Return the (X, Y) coordinate for the center point of the cell that contains the specified text.  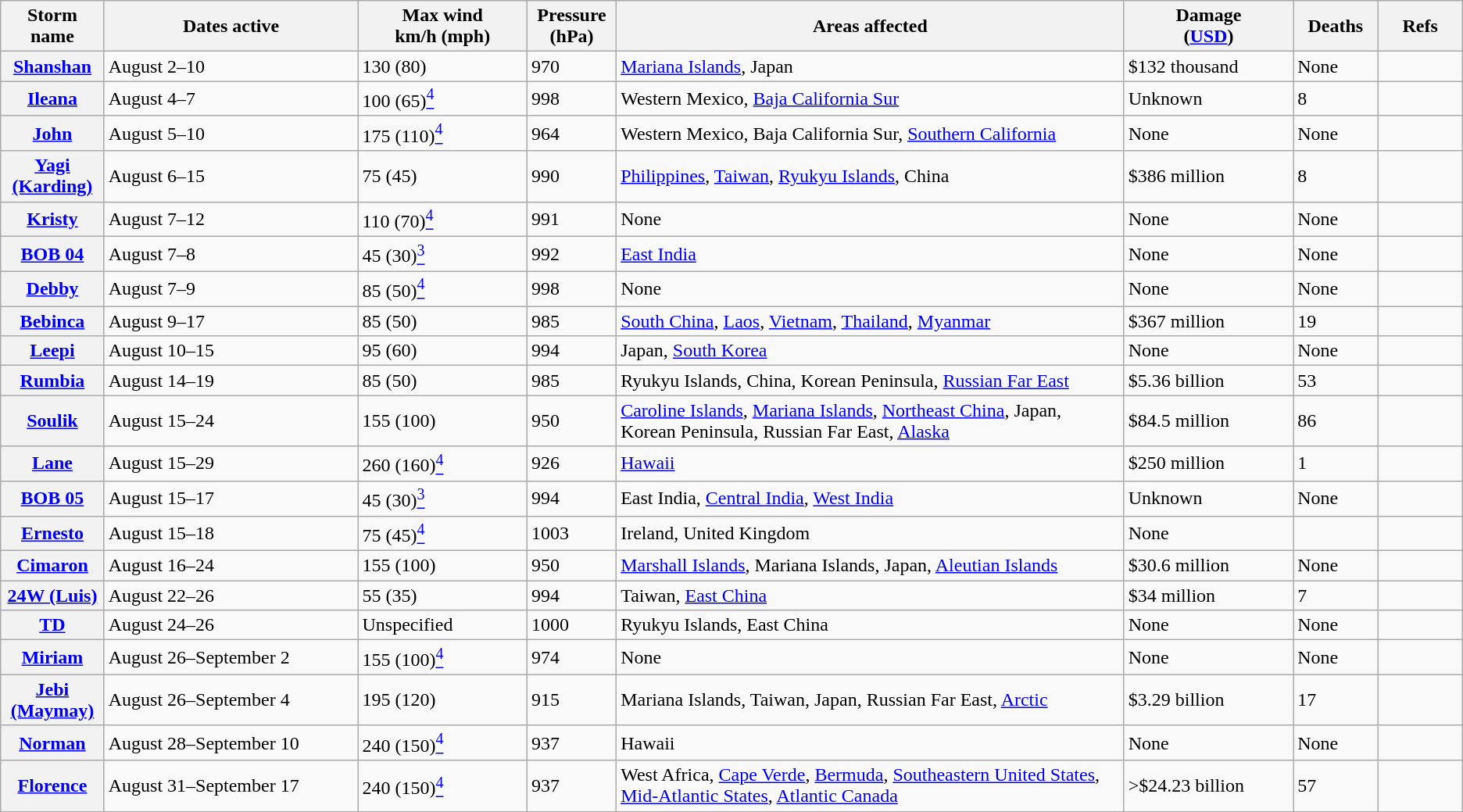
August 7–9 (231, 289)
Cimaron (52, 566)
August 16–24 (231, 566)
Dates active (231, 27)
Unspecified (442, 625)
Lane (52, 464)
August 26–September 4 (231, 700)
95 (60) (442, 351)
19 (1336, 321)
110 (70)4 (442, 219)
53 (1336, 381)
Areas affected (871, 27)
$84.5 million (1208, 420)
South China, Laos, Vietnam, Thailand, Myanmar (871, 321)
57 (1336, 786)
Storm name (52, 27)
Mariana Islands, Taiwan, Japan, Russian Far East, Arctic (871, 700)
991 (571, 219)
Miriam (52, 658)
Rumbia (52, 381)
992 (571, 255)
17 (1336, 700)
$3.29 billion (1208, 700)
260 (160)4 (442, 464)
August 15–29 (231, 464)
August 28–September 10 (231, 742)
964 (571, 133)
Western Mexico, Baja California Sur (871, 98)
Ileana (52, 98)
926 (571, 464)
August 6–15 (231, 177)
915 (571, 700)
100 (65)4 (442, 98)
Max windkm/h (mph) (442, 27)
August 15–18 (231, 533)
August 5–10 (231, 133)
John (52, 133)
Bebinca (52, 321)
August 7–12 (231, 219)
August 7–8 (231, 255)
Refs (1420, 27)
Marshall Islands, Mariana Islands, Japan, Aleutian Islands (871, 566)
Kristy (52, 219)
BOB 04 (52, 255)
130 (80) (442, 66)
Yagi (Karding) (52, 177)
Pressure(hPa) (571, 27)
Ryukyu Islands, East China (871, 625)
August 14–19 (231, 381)
86 (1336, 420)
August 4–7 (231, 98)
85 (50)4 (442, 289)
$30.6 million (1208, 566)
$386 million (1208, 177)
August 10–15 (231, 351)
$367 million (1208, 321)
Deaths (1336, 27)
Damage(USD) (1208, 27)
75 (45)4 (442, 533)
970 (571, 66)
Ireland, United Kingdom (871, 533)
Taiwan, East China (871, 596)
August 9–17 (231, 321)
Soulik (52, 420)
August 26–September 2 (231, 658)
>$24.23 billion (1208, 786)
990 (571, 177)
175 (110)4 (442, 133)
August 2–10 (231, 66)
Norman (52, 742)
Shanshan (52, 66)
BOB 05 (52, 499)
August 15–17 (231, 499)
155 (100)4 (442, 658)
$5.36 billion (1208, 381)
75 (45) (442, 177)
August 31–September 17 (231, 786)
August 22–26 (231, 596)
Philippines, Taiwan, Ryukyu Islands, China (871, 177)
195 (120) (442, 700)
Japan, South Korea (871, 351)
West Africa, Cape Verde, Bermuda, Southeastern United States, Mid-Atlantic States, Atlantic Canada (871, 786)
$132 thousand (1208, 66)
$34 million (1208, 596)
Jebi (Maymay) (52, 700)
Ryukyu Islands, China, Korean Peninsula, Russian Far East (871, 381)
1003 (571, 533)
Mariana Islands, Japan (871, 66)
August 24–26 (231, 625)
Debby (52, 289)
East India (871, 255)
24W (Luis) (52, 596)
Western Mexico, Baja California Sur, Southern California (871, 133)
TD (52, 625)
1 (1336, 464)
1000 (571, 625)
August 15–24 (231, 420)
$250 million (1208, 464)
Caroline Islands, Mariana Islands, Northeast China, Japan, Korean Peninsula, Russian Far East, Alaska (871, 420)
55 (35) (442, 596)
7 (1336, 596)
Ernesto (52, 533)
974 (571, 658)
Florence (52, 786)
Leepi (52, 351)
East India, Central India, West India (871, 499)
